Return (x, y) of the center of cell containing provided text 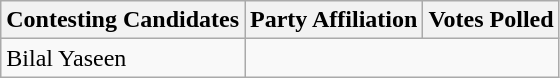
Bilal Yaseen (123, 58)
Contesting Candidates (123, 20)
Votes Polled (491, 20)
Party Affiliation (334, 20)
